Pinpoint the cell where the given text exists, returning its (x, y) midpoint coordinate. 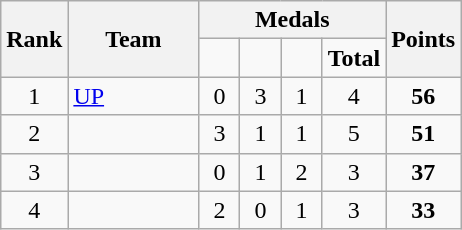
51 (424, 134)
Rank (34, 39)
Points (424, 39)
Medals (292, 20)
Total (354, 58)
5 (354, 134)
UP (134, 96)
56 (424, 96)
33 (424, 210)
37 (424, 172)
Team (134, 39)
